Identify which cell holds the provided text, then report its [X, Y] central coordinate. 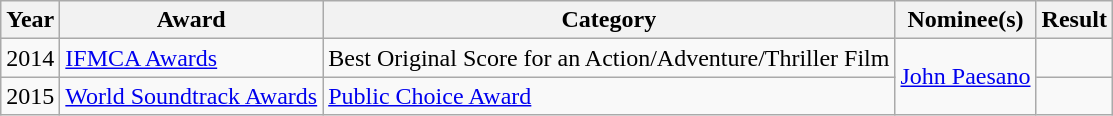
Category [609, 20]
IFMCA Awards [192, 58]
2014 [30, 58]
John Paesano [966, 77]
World Soundtrack Awards [192, 96]
Best Original Score for an Action/Adventure/Thriller Film [609, 58]
Nominee(s) [966, 20]
Public Choice Award [609, 96]
2015 [30, 96]
Year [30, 20]
Award [192, 20]
Result [1074, 20]
